Provide the (X, Y) coordinate of the cell's center where the given text is located.  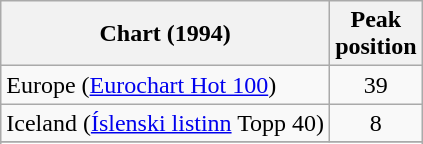
8 (376, 123)
Chart (1994) (166, 34)
Peakposition (376, 34)
Iceland (Íslenski listinn Topp 40) (166, 123)
39 (376, 85)
Europe (Eurochart Hot 100) (166, 85)
